Search for the cell housing the specified text and yield its [X, Y] center coordinate. 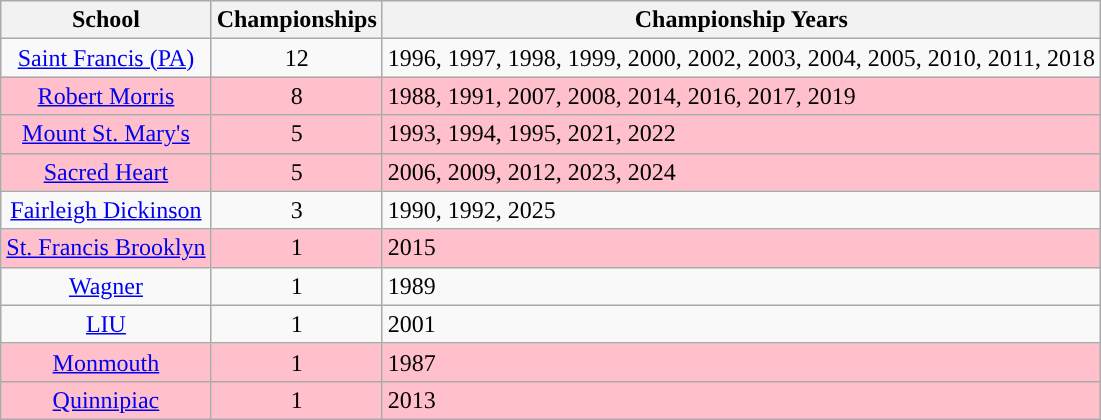
8 [296, 96]
2015 [741, 248]
Mount St. Mary's [106, 134]
Monmouth [106, 362]
Robert Morris [106, 96]
School [106, 20]
Wagner [106, 286]
Fairleigh Dickinson [106, 210]
Saint Francis (PA) [106, 58]
1988, 1991, 2007, 2008, 2014, 2016, 2017, 2019 [741, 96]
2006, 2009, 2012, 2023, 2024 [741, 172]
12 [296, 58]
Quinnipiac [106, 400]
St. Francis Brooklyn [106, 248]
Championship Years [741, 20]
2013 [741, 400]
Championships [296, 20]
Sacred Heart [106, 172]
1993, 1994, 1995, 2021, 2022 [741, 134]
1989 [741, 286]
LIU [106, 324]
1990, 1992, 2025 [741, 210]
3 [296, 210]
1987 [741, 362]
1996, 1997, 1998, 1999, 2000, 2002, 2003, 2004, 2005, 2010, 2011, 2018 [741, 58]
2001 [741, 324]
